Scan for the cell matching the given text and deliver its (X, Y) coordinate at center. 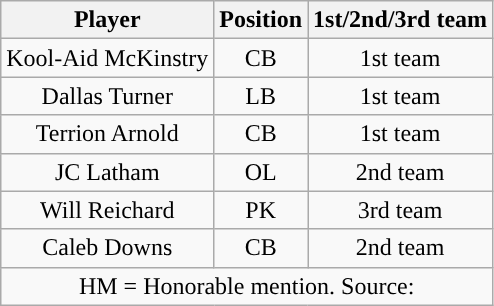
Will Reichard (108, 210)
Kool-Aid McKinstry (108, 58)
PK (261, 210)
HM = Honorable mention. Source: (247, 286)
Position (261, 20)
Terrion Arnold (108, 134)
Player (108, 20)
1st/2nd/3rd team (400, 20)
3rd team (400, 210)
Caleb Downs (108, 248)
LB (261, 96)
JC Latham (108, 172)
Dallas Turner (108, 96)
OL (261, 172)
